Scan for the cell matching the given text and deliver its (x, y) coordinate at center. 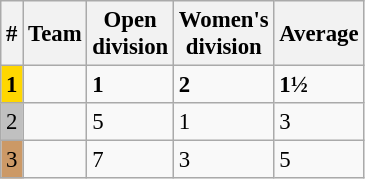
7 (130, 160)
# (12, 34)
Women'sdivision (224, 34)
Average (319, 34)
Team (55, 34)
Opendivision (130, 34)
1½ (319, 85)
